From the cell containing the given text, extract its center point as (x, y) coordinate. 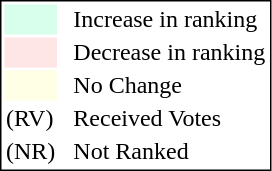
No Change (170, 85)
Decrease in ranking (170, 53)
Received Votes (170, 119)
(RV) (30, 119)
(NR) (30, 151)
Not Ranked (170, 151)
Increase in ranking (170, 19)
